Capture the cell that displays the provided text and extract its (x, y) central coordinate. 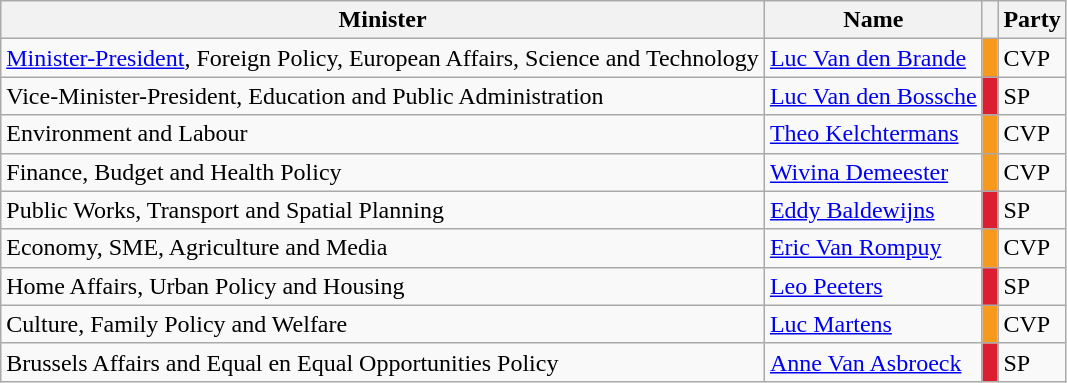
Anne Van Asbroeck (873, 362)
Minister (383, 20)
Home Affairs, Urban Policy and Housing (383, 286)
Minister-President, Foreign Policy, European Affairs, Science and Technology (383, 58)
Eddy Baldewijns (873, 210)
Brussels Affairs and Equal en Equal Opportunities Policy (383, 362)
Eric Van Rompuy (873, 248)
Environment and Labour (383, 134)
Luc Van den Brande (873, 58)
Public Works, Transport and Spatial Planning (383, 210)
Culture, Family Policy and Welfare (383, 324)
Luc Martens (873, 324)
Luc Van den Bossche (873, 96)
Wivina Demeester (873, 172)
Name (873, 20)
Party (1032, 20)
Theo Kelchtermans (873, 134)
Vice-Minister-President, Education and Public Administration (383, 96)
Finance, Budget and Health Policy (383, 172)
Economy, SME, Agriculture and Media (383, 248)
Leo Peeters (873, 286)
